Capture the cell that displays the provided text and extract its (X, Y) central coordinate. 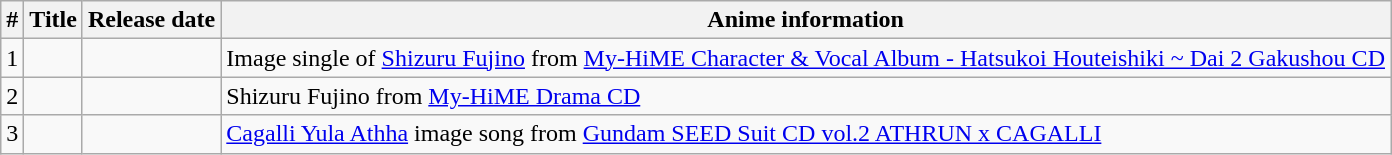
Shizuru Fujino from My-HiME Drama CD (806, 96)
# (12, 20)
Cagalli Yula Athha image song from Gundam SEED Suit CD vol.2 ATHRUN x CAGALLI (806, 134)
3 (12, 134)
Anime information (806, 20)
Title (54, 20)
1 (12, 58)
Image single of Shizuru Fujino from My-HiME Character & Vocal Album - Hatsukoi Houteishiki ~ Dai 2 Gakushou CD (806, 58)
2 (12, 96)
Release date (151, 20)
